Capture the cell that displays the provided text and extract its [X, Y] central coordinate. 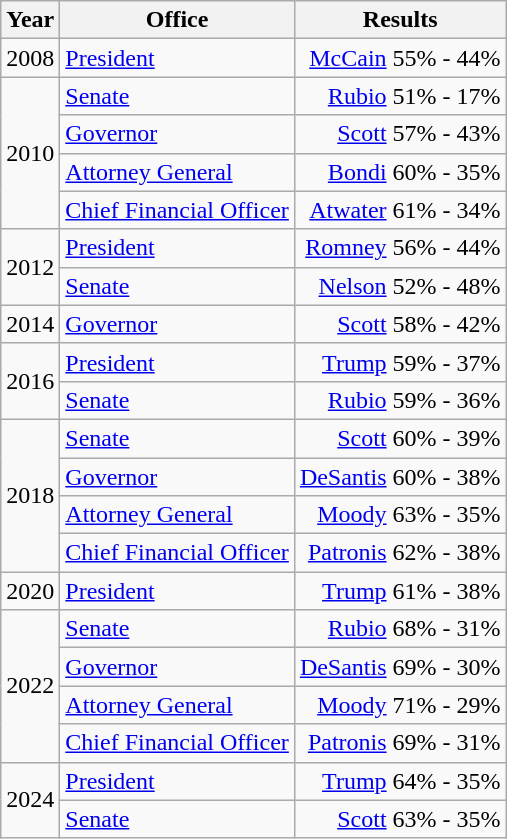
Office [178, 20]
2008 [30, 58]
2012 [30, 267]
Rubio 51% - 17% [400, 96]
Trump 61% - 38% [400, 591]
Results [400, 20]
Moody 63% - 35% [400, 515]
Trump 64% - 35% [400, 781]
Bondi 60% - 35% [400, 172]
2014 [30, 324]
2018 [30, 495]
Patronis 69% - 31% [400, 743]
Atwater 61% - 34% [400, 210]
Trump 59% - 37% [400, 362]
2020 [30, 591]
Scott 63% - 35% [400, 819]
Patronis 62% - 38% [400, 553]
2010 [30, 153]
Year [30, 20]
Rubio 59% - 36% [400, 400]
Nelson 52% - 48% [400, 286]
2016 [30, 381]
Rubio 68% - 31% [400, 629]
2024 [30, 800]
DeSantis 60% - 38% [400, 477]
McCain 55% - 44% [400, 58]
Romney 56% - 44% [400, 248]
Scott 57% - 43% [400, 134]
2022 [30, 686]
Moody 71% - 29% [400, 705]
Scott 58% - 42% [400, 324]
Scott 60% - 39% [400, 438]
DeSantis 69% - 30% [400, 667]
